Capture the cell that displays the provided text and extract its [X, Y] central coordinate. 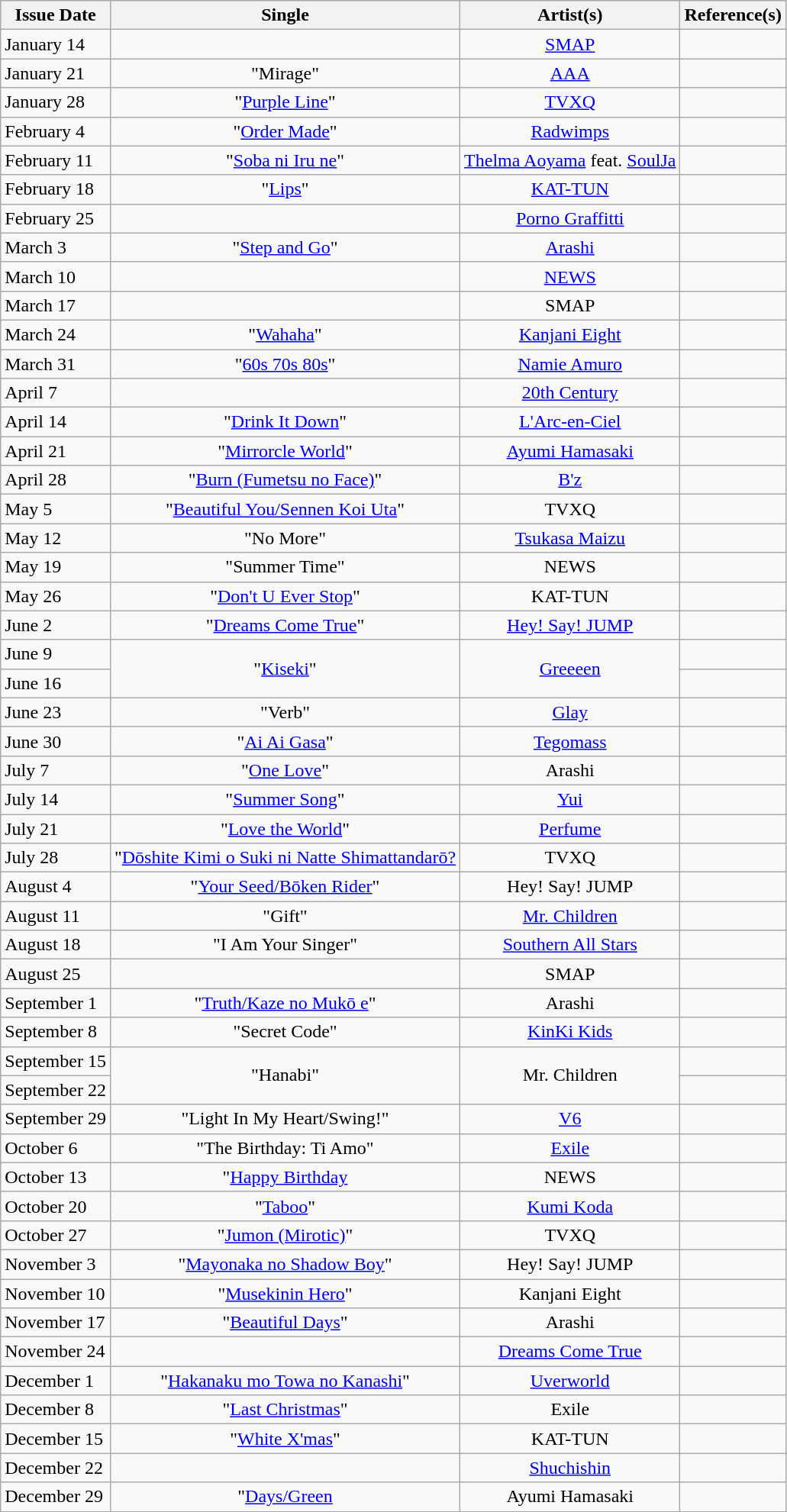
June 16 [56, 683]
December 22 [56, 1468]
November 3 [56, 1264]
Southern All Stars [570, 945]
"Light In My Heart/Swing!" [285, 1119]
"Summer Time" [285, 567]
March 24 [56, 334]
May 26 [56, 596]
June 2 [56, 625]
"Jumon (Mirotic)" [285, 1235]
20th Century [570, 393]
"Ai Ai Gasa" [285, 741]
"Love the World" [285, 828]
June 30 [56, 741]
October 13 [56, 1177]
December 29 [56, 1497]
Porno Graffitti [570, 218]
"Happy Birthday [285, 1177]
Radwimps [570, 131]
"Taboo" [285, 1206]
B'z [570, 480]
February 18 [56, 189]
"Drink It Down" [285, 422]
"White X'mas" [285, 1439]
"One Love" [285, 770]
Single [285, 15]
"Soba ni Iru ne" [285, 160]
"Beautiful You/Sennen Koi Uta" [285, 509]
V6 [570, 1119]
February 11 [56, 160]
Reference(s) [733, 15]
"Summer Song" [285, 799]
March 10 [56, 276]
August 11 [56, 916]
July 7 [56, 770]
"Days/Green [285, 1497]
Glay [570, 712]
May 12 [56, 538]
Shuchishin [570, 1468]
Artist(s) [570, 15]
December 1 [56, 1381]
March 31 [56, 364]
October 27 [56, 1235]
January 28 [56, 102]
January 21 [56, 73]
December 8 [56, 1410]
April 7 [56, 393]
"60s 70s 80s" [285, 364]
August 18 [56, 945]
April 21 [56, 451]
May 19 [56, 567]
September 8 [56, 1032]
Perfume [570, 828]
"Your Seed/Bōken Rider" [285, 887]
June 23 [56, 712]
"Order Made" [285, 131]
March 3 [56, 247]
AAA [570, 73]
"No More" [285, 538]
Namie Amuro [570, 364]
"Mirrorcle World" [285, 451]
July 21 [56, 828]
"Mirage" [285, 73]
"Mayonaka no Shadow Boy" [285, 1264]
"Don't U Ever Stop" [285, 596]
Yui [570, 799]
"Wahaha" [285, 334]
"I Am Your Singer" [285, 945]
October 20 [56, 1206]
Issue Date [56, 15]
"Beautiful Days" [285, 1323]
September 22 [56, 1090]
"Dreams Come True" [285, 625]
Tsukasa Maizu [570, 538]
November 24 [56, 1352]
KinKi Kids [570, 1032]
September 1 [56, 1003]
"Gift" [285, 916]
February 4 [56, 131]
July 14 [56, 799]
"Secret Code" [285, 1032]
May 5 [56, 509]
"The Birthday: Ti Amo" [285, 1148]
"Hakanaku mo Towa no Kanashi" [285, 1381]
September 29 [56, 1119]
Dreams Come True [570, 1352]
September 15 [56, 1061]
December 15 [56, 1439]
Greeeen [570, 669]
January 14 [56, 44]
July 28 [56, 858]
August 25 [56, 974]
"Purple Line" [285, 102]
"Step and Go" [285, 247]
"Musekinin Hero" [285, 1294]
"Kiseki" [285, 669]
February 25 [56, 218]
April 14 [56, 422]
"Lips" [285, 189]
L'Arc-en-Ciel [570, 422]
"Dōshite Kimi o Suki ni Natte Shimattandarō? [285, 858]
"Hanabi" [285, 1075]
Tegomass [570, 741]
"Truth/Kaze no Mukō e" [285, 1003]
"Last Christmas" [285, 1410]
April 28 [56, 480]
November 10 [56, 1294]
June 9 [56, 654]
March 17 [56, 305]
Uverworld [570, 1381]
August 4 [56, 887]
Thelma Aoyama feat. SoulJa [570, 160]
Kumi Koda [570, 1206]
"Burn (Fumetsu no Face)" [285, 480]
November 17 [56, 1323]
"Verb" [285, 712]
October 6 [56, 1148]
